For the text-containing cell, return its midpoint in (X, Y) coordinate format. 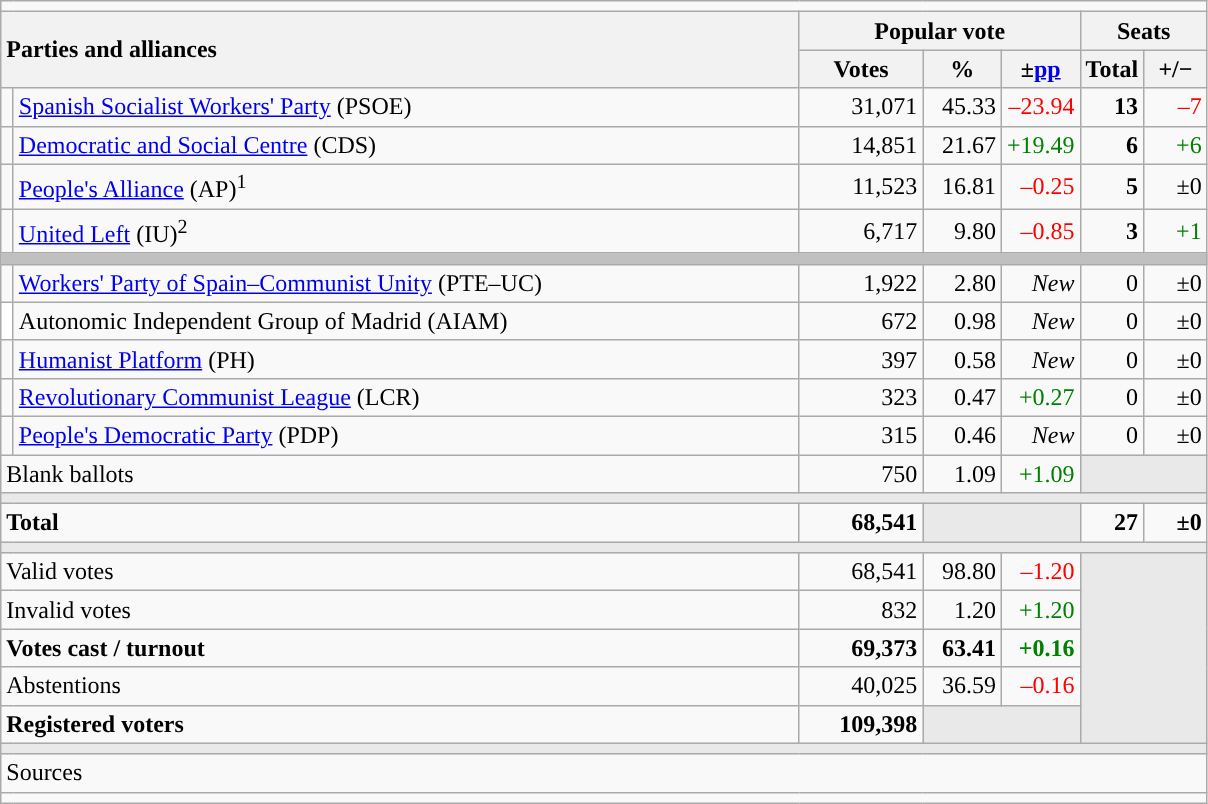
+1.20 (1040, 610)
Sources (604, 773)
109,398 (861, 724)
Democratic and Social Centre (CDS) (406, 145)
Votes cast / turnout (400, 648)
People's Alliance (AP)1 (406, 186)
1.20 (962, 610)
16.81 (962, 186)
+19.49 (1040, 145)
–0.16 (1040, 686)
98.80 (962, 572)
31,071 (861, 107)
3 (1112, 232)
397 (861, 359)
40,025 (861, 686)
Spanish Socialist Workers' Party (PSOE) (406, 107)
Workers' Party of Spain–Communist Unity (PTE–UC) (406, 283)
+1 (1176, 232)
Seats (1144, 31)
+6 (1176, 145)
–0.85 (1040, 232)
% (962, 69)
63.41 (962, 648)
323 (861, 397)
Registered voters (400, 724)
27 (1112, 523)
1.09 (962, 474)
6 (1112, 145)
Abstentions (400, 686)
–0.25 (1040, 186)
9.80 (962, 232)
0.46 (962, 435)
United Left (IU)2 (406, 232)
–7 (1176, 107)
Parties and alliances (400, 50)
Votes (861, 69)
Valid votes (400, 572)
Revolutionary Communist League (LCR) (406, 397)
315 (861, 435)
Autonomic Independent Group of Madrid (AIAM) (406, 321)
Invalid votes (400, 610)
Popular vote (940, 31)
13 (1112, 107)
+0.27 (1040, 397)
0.47 (962, 397)
11,523 (861, 186)
0.98 (962, 321)
45.33 (962, 107)
+1.09 (1040, 474)
21.67 (962, 145)
832 (861, 610)
People's Democratic Party (PDP) (406, 435)
Blank ballots (400, 474)
–1.20 (1040, 572)
69,373 (861, 648)
14,851 (861, 145)
2.80 (962, 283)
+/− (1176, 69)
Humanist Platform (PH) (406, 359)
±pp (1040, 69)
–23.94 (1040, 107)
5 (1112, 186)
672 (861, 321)
6,717 (861, 232)
+0.16 (1040, 648)
36.59 (962, 686)
0.58 (962, 359)
750 (861, 474)
1,922 (861, 283)
